Determine the (x, y) coordinate at the center of the cell enclosing the given text.  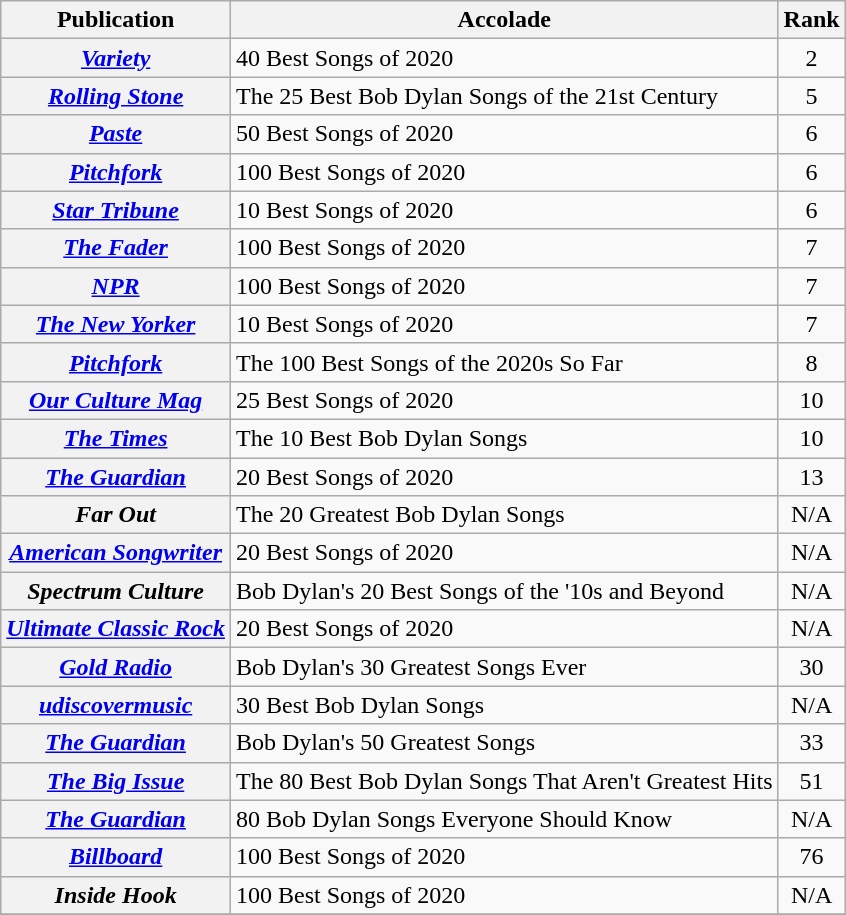
50 Best Songs of 2020 (504, 134)
51 (812, 781)
Variety (116, 58)
Publication (116, 20)
Bob Dylan's 20 Best Songs of the '10s and Beyond (504, 591)
NPR (116, 286)
Spectrum Culture (116, 591)
The 20 Greatest Bob Dylan Songs (504, 515)
40 Best Songs of 2020 (504, 58)
30 (812, 667)
The 25 Best Bob Dylan Songs of the 21st Century (504, 96)
13 (812, 477)
2 (812, 58)
5 (812, 96)
Bob Dylan's 30 Greatest Songs Ever (504, 667)
The 100 Best Songs of the 2020s So Far (504, 362)
33 (812, 743)
Rank (812, 20)
80 Bob Dylan Songs Everyone Should Know (504, 819)
Star Tribune (116, 210)
The New Yorker (116, 324)
The 10 Best Bob Dylan Songs (504, 438)
30 Best Bob Dylan Songs (504, 705)
Ultimate Classic Rock (116, 629)
The 80 Best Bob Dylan Songs That Aren't Greatest Hits (504, 781)
76 (812, 857)
Rolling Stone (116, 96)
Billboard (116, 857)
American Songwriter (116, 553)
The Fader (116, 248)
Gold Radio (116, 667)
The Times (116, 438)
Inside Hook (116, 895)
Far Out (116, 515)
Paste (116, 134)
Bob Dylan's 50 Greatest Songs (504, 743)
Accolade (504, 20)
Our Culture Mag (116, 400)
25 Best Songs of 2020 (504, 400)
8 (812, 362)
udiscovermusic (116, 705)
The Big Issue (116, 781)
